For the text-containing cell, return its midpoint in (x, y) coordinate format. 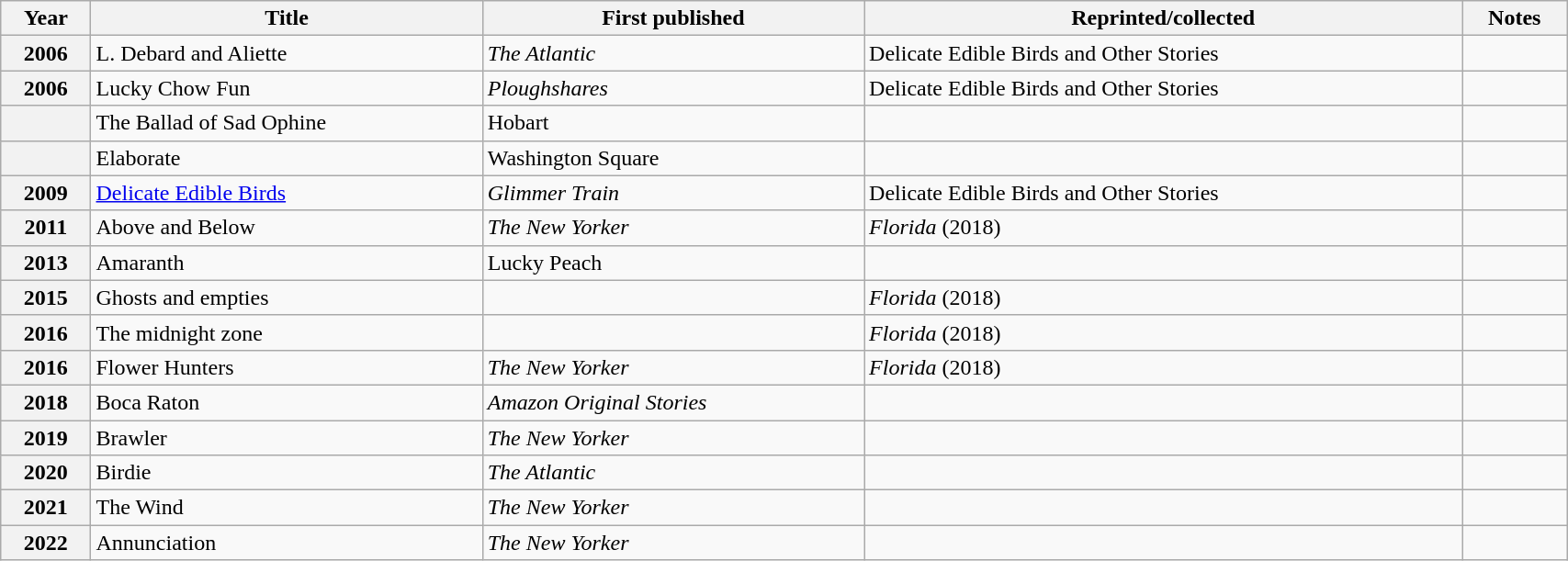
Amazon Original Stories (672, 402)
2018 (46, 402)
Birdie (287, 473)
First published (672, 18)
Ghosts and empties (287, 297)
2013 (46, 263)
Title (287, 18)
2009 (46, 193)
Flower Hunters (287, 367)
2011 (46, 228)
Delicate Edible Birds (287, 193)
2015 (46, 297)
Lucky Chow Fun (287, 88)
The Ballad of Sad Ophine (287, 123)
The Wind (287, 508)
Lucky Peach (672, 263)
Elaborate (287, 158)
Amaranth (287, 263)
Washington Square (672, 158)
The midnight zone (287, 332)
Boca Raton (287, 402)
2022 (46, 543)
2020 (46, 473)
Notes (1515, 18)
L. Debard and Aliette (287, 53)
Above and Below (287, 228)
Glimmer Train (672, 193)
Year (46, 18)
Brawler (287, 438)
Annunciation (287, 543)
Reprinted/collected (1163, 18)
Hobart (672, 123)
Ploughshares (672, 88)
2021 (46, 508)
2019 (46, 438)
